Determine the (X, Y) coordinate at the center of the cell enclosing the given text.  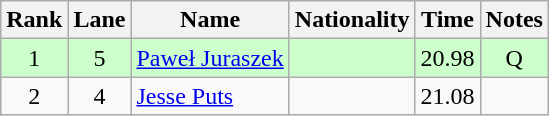
4 (100, 96)
Lane (100, 20)
Notes (514, 20)
Q (514, 58)
Rank (34, 20)
21.08 (448, 96)
Paweł Juraszek (210, 58)
Name (210, 20)
2 (34, 96)
Time (448, 20)
20.98 (448, 58)
Nationality (352, 20)
1 (34, 58)
5 (100, 58)
Jesse Puts (210, 96)
